Return [X, Y] of the center of cell containing provided text 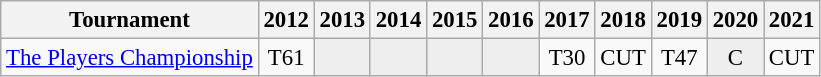
2015 [455, 20]
2012 [286, 20]
The Players Championship [130, 58]
Tournament [130, 20]
C [735, 58]
T47 [679, 58]
T30 [567, 58]
T61 [286, 58]
2018 [623, 20]
2014 [398, 20]
2016 [511, 20]
2017 [567, 20]
2021 [792, 20]
2020 [735, 20]
2013 [342, 20]
2019 [679, 20]
